Provide the (x, y) coordinate of the cell's center where the given text is located.  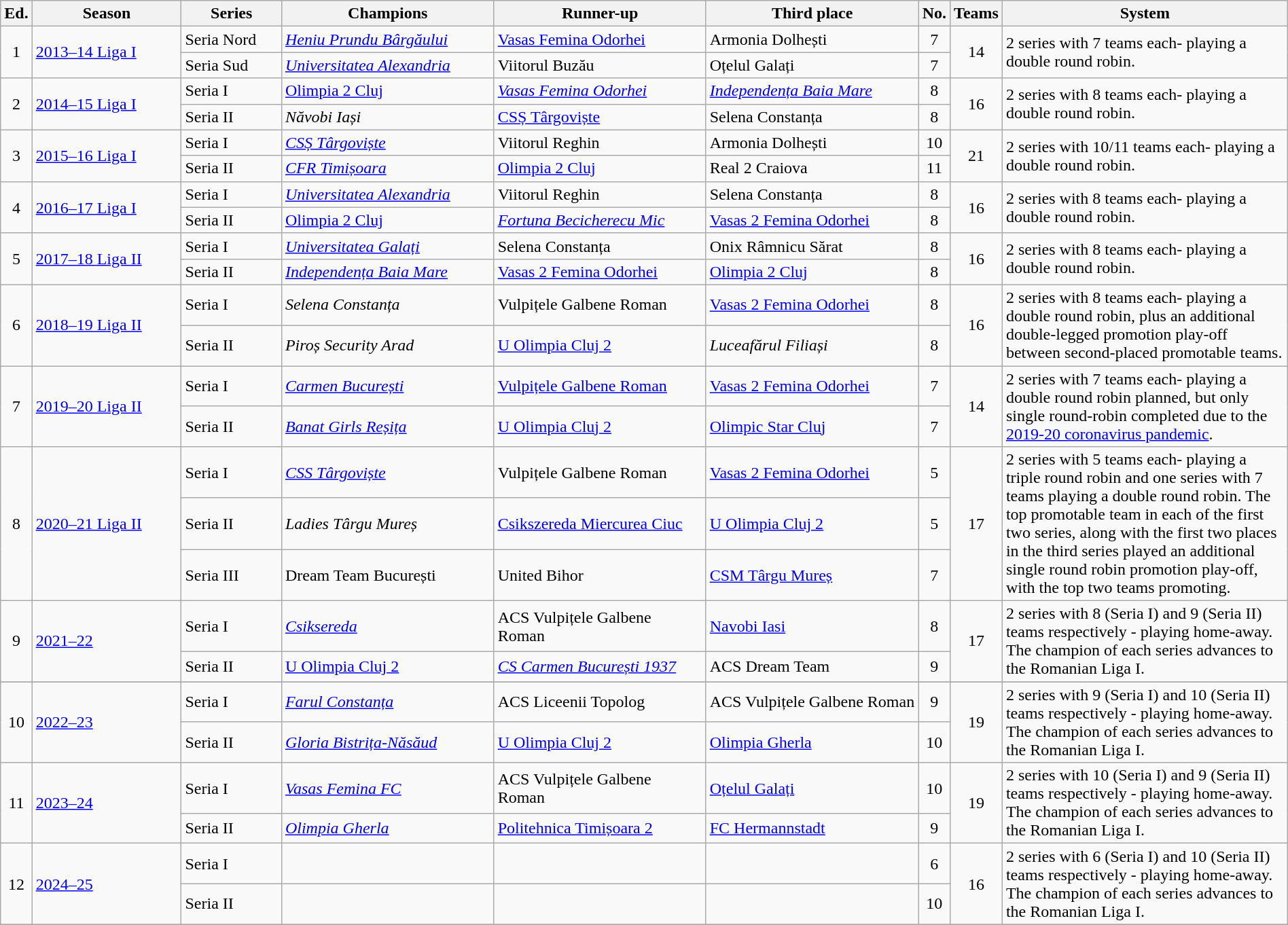
2017–18 Liga II (107, 259)
2018–19 Liga II (107, 325)
Seria Nord (231, 39)
2 series with 10/11 teams each- playing a double round robin. (1145, 156)
3 (16, 156)
Csikszereda Miercurea Ciuc (600, 524)
Season (107, 14)
Piroș Security Arad (387, 346)
Fortuna Becicherecu Mic (600, 220)
Luceafărul Filiași (812, 346)
Farul Constanța (387, 702)
Champions (387, 14)
2015–16 Liga I (107, 156)
CSS Târgoviște (387, 473)
Runner-up (600, 14)
CFR Timișoara (387, 168)
2 series with 9 (Seria I) and 10 (Seria II) teams respectively - playing home-away. The champion of each series advances to the Romanian Liga I. (1145, 723)
Vasas Femina FC (387, 788)
2 series with 8 teams each- playing a double round robin, plus an additional double-legged promotion play-off between second-placed promotable teams. (1145, 325)
2013–14 Liga I (107, 52)
Gloria Bistrița-Năsăud (387, 742)
2016–17 Liga I (107, 207)
12 (16, 884)
2020–21 Liga II (107, 524)
Series (231, 14)
2 series with 7 teams each- playing a double round robin planned, but only single round-robin completed due to the 2019-20 coronavirus pandemic. (1145, 406)
2023–24 (107, 803)
2019–20 Liga II (107, 406)
2 (16, 104)
Real 2 Craiova (812, 168)
CSM Târgu Mureș (812, 575)
Carmen București (387, 386)
Ed. (16, 14)
Ladies Târgu Mureș (387, 524)
System (1145, 14)
Navobi Iasi (812, 626)
Teams (977, 14)
Olimpic Star Cluj (812, 427)
Third place (812, 14)
Banat Girls Reșița (387, 427)
2024–25 (107, 884)
Dream Team București (387, 575)
2 series with 8 (Seria I) and 9 (Seria II) teams respectively - playing home-away. The champion of each series advances to the Romanian Liga I. (1145, 641)
Seria Sud (231, 65)
No. (934, 14)
ACS Liceenii Topolog (600, 702)
4 (16, 207)
2 series with 10 (Seria I) and 9 (Seria II) teams respectively - playing home-away. The champion of each series advances to the Romanian Liga I. (1145, 803)
2 series with 7 teams each- playing a double round robin. (1145, 52)
Viitorul Buzău (600, 65)
Onix Râmnicu Sărat (812, 246)
Năvobi Iași (387, 117)
United Bihor (600, 575)
Csiksereda (387, 626)
2 series with 6 (Seria I) and 10 (Seria II) teams respectively - playing home-away. The champion of each series advances to the Romanian Liga I. (1145, 884)
Seria III (231, 575)
Heniu Prundu Bârgăului (387, 39)
21 (977, 156)
2021–22 (107, 641)
1 (16, 52)
ACS Dream Team (812, 667)
CS Carmen București 1937 (600, 667)
Politehnica Timișoara 2 (600, 829)
Universitatea Galați (387, 246)
2014–15 Liga I (107, 104)
2022–23 (107, 723)
FC Hermannstadt (812, 829)
